Return (x, y) of the center of cell containing provided text 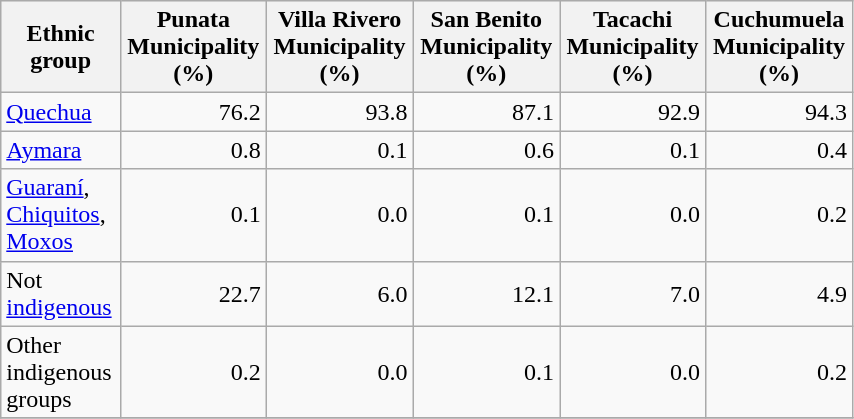
12.1 (486, 294)
22.7 (193, 294)
Quechua (61, 112)
4.9 (778, 294)
94.3 (778, 112)
6.0 (340, 294)
0.6 (486, 150)
0.4 (778, 150)
Cuchumuela Municipality (%) (778, 47)
Aymara (61, 150)
92.9 (633, 112)
Guaraní, Chiquitos, Moxos (61, 215)
Other indigenous groups (61, 372)
7.0 (633, 294)
93.8 (340, 112)
0.8 (193, 150)
Ethnic group (61, 47)
87.1 (486, 112)
Punata Municipality (%) (193, 47)
Not indigenous (61, 294)
Tacachi Municipality (%) (633, 47)
Villa Rivero Municipality (%) (340, 47)
76.2 (193, 112)
San Benito Municipality (%) (486, 47)
